Return the [x, y] coordinate for the center point of the cell that contains the specified text.  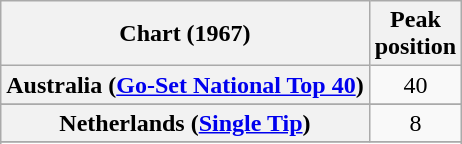
8 [415, 123]
Chart (1967) [185, 34]
Peakposition [415, 34]
Australia (Go-Set National Top 40) [185, 85]
40 [415, 85]
Netherlands (Single Tip) [185, 123]
